Determine the [x, y] coordinate at the center of the cell enclosing the given text.  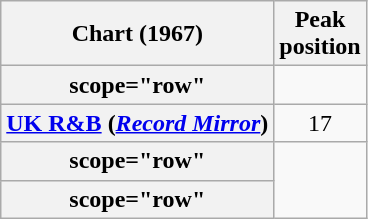
Chart (1967) [138, 34]
Peakposition [320, 34]
17 [320, 123]
UK R&B (Record Mirror) [138, 123]
